Search for the cell housing the specified text and yield its (x, y) center coordinate. 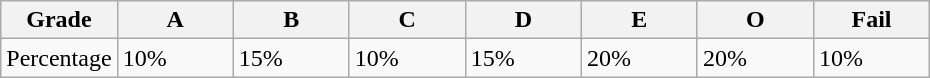
A (175, 20)
B (291, 20)
Percentage (59, 58)
E (639, 20)
C (407, 20)
Grade (59, 20)
D (523, 20)
O (755, 20)
Fail (871, 20)
